Capture the cell that displays the provided text and extract its [X, Y] central coordinate. 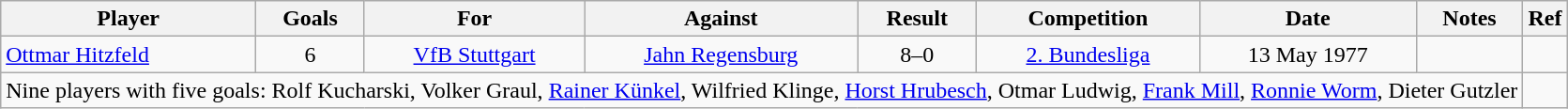
Ref [1545, 19]
VfB Stuttgart [474, 54]
Result [918, 19]
6 [311, 54]
Jahn Regensburg [721, 54]
Player [129, 19]
Notes [1469, 19]
For [474, 19]
Date [1308, 19]
13 May 1977 [1308, 54]
Competition [1088, 19]
2. Bundesliga [1088, 54]
Goals [311, 19]
Ottmar Hitzfeld [129, 54]
8–0 [918, 54]
Against [721, 19]
